Search for the cell housing the specified text and yield its [X, Y] center coordinate. 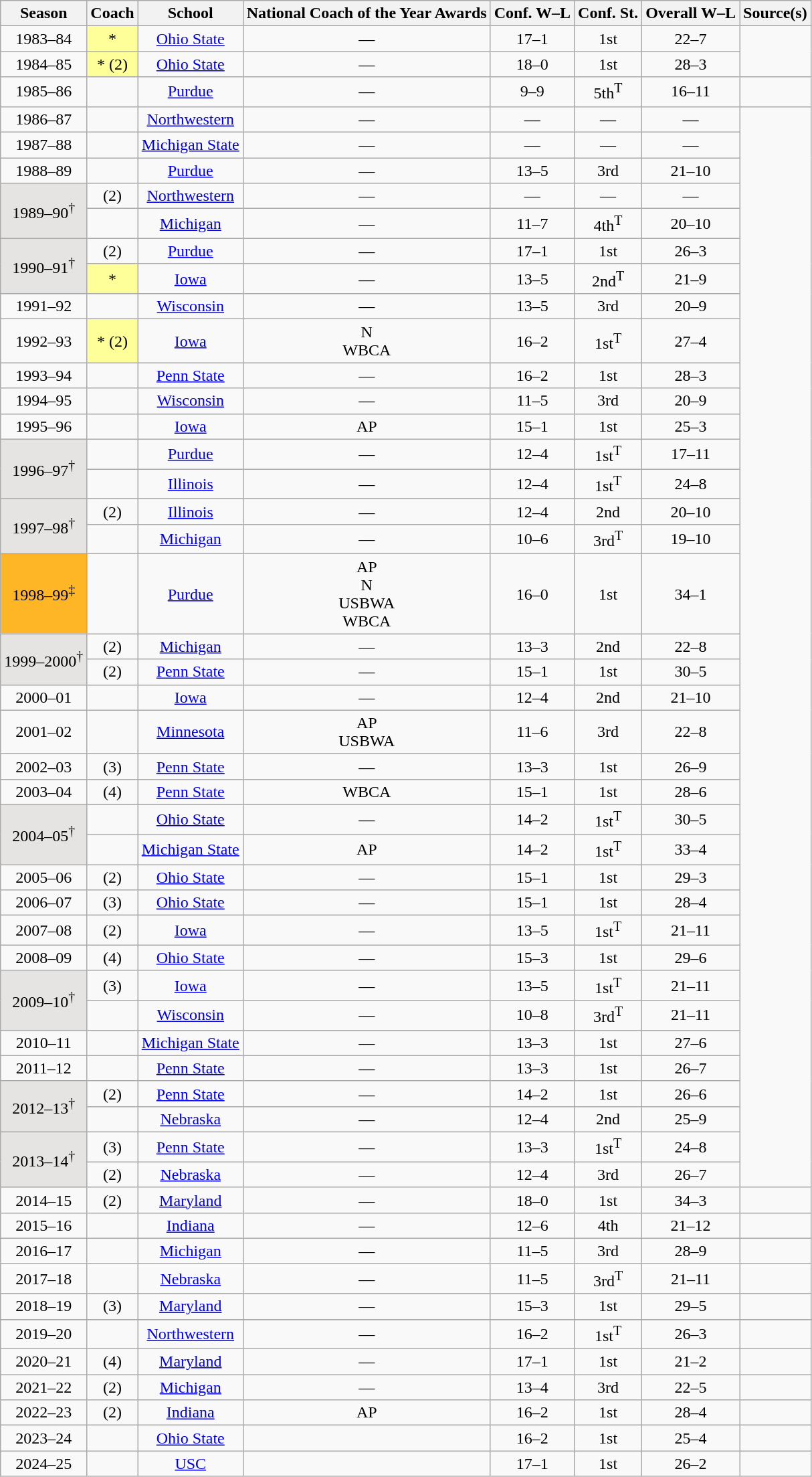
1995–96 [44, 426]
1983–84 [44, 39]
26–6 [691, 1094]
2002–03 [44, 766]
21–12 [691, 1225]
1996–97† [44, 468]
2017–18 [44, 1278]
22–7 [691, 39]
2008–09 [44, 958]
2021–22 [44, 1387]
10–6 [532, 539]
2024–25 [44, 1464]
Season [44, 13]
19–10 [691, 539]
29–6 [691, 958]
1987–88 [44, 145]
1991–92 [44, 307]
1994–95 [44, 401]
34–3 [691, 1200]
12–6 [532, 1225]
2005–06 [44, 877]
5thT [609, 92]
APNUSBWAWBCA [367, 594]
29–3 [691, 877]
Conf. W–L [532, 13]
2016–17 [44, 1251]
1997–98† [44, 526]
1989–90† [44, 211]
26–9 [691, 766]
1992–93 [44, 341]
17–11 [691, 454]
34–1 [691, 594]
13–4 [532, 1387]
2023–24 [44, 1438]
APUSBWA [367, 732]
2000–01 [44, 697]
16–11 [691, 92]
25–3 [691, 426]
10–8 [532, 1016]
1993–94 [44, 375]
11–7 [532, 224]
4thT [609, 224]
2015–16 [44, 1225]
2004–05† [44, 834]
2014–15 [44, 1200]
1985–86 [44, 92]
1988–89 [44, 171]
22–5 [691, 1387]
28–9 [691, 1251]
2022–23 [44, 1413]
27–6 [691, 1043]
26–2 [691, 1464]
Overall W–L [691, 13]
21–9 [691, 278]
1998–99‡ [44, 594]
2018–19 [44, 1306]
2011–12 [44, 1068]
2006–07 [44, 903]
WBCA [367, 792]
33–4 [691, 850]
2012–13† [44, 1106]
2009–10† [44, 1000]
27–4 [691, 341]
Coach [112, 13]
2019–20 [44, 1334]
1990–91† [44, 266]
National Coach of the Year Awards [367, 13]
28–6 [691, 792]
9–9 [532, 92]
2007–08 [44, 930]
NWBCA [367, 341]
School [190, 13]
Minnesota [190, 732]
1984–85 [44, 64]
25–9 [691, 1120]
21–2 [691, 1362]
2003–04 [44, 792]
1999–2000† [44, 659]
USC [190, 1464]
2020–21 [44, 1362]
2ndT [609, 278]
29–5 [691, 1306]
2010–11 [44, 1043]
2013–14† [44, 1160]
Source(s) [776, 13]
1986–87 [44, 119]
16–0 [532, 594]
11–6 [532, 732]
2001–02 [44, 732]
25–4 [691, 1438]
Conf. St. [609, 13]
4th [609, 1225]
